Search for the cell housing the specified text and yield its (x, y) center coordinate. 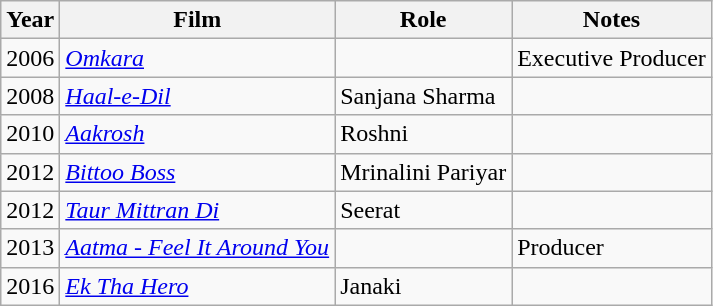
Ek Tha Hero (198, 286)
Aakrosh (198, 134)
Roshni (424, 134)
Film (198, 20)
Bittoo Boss (198, 172)
2008 (30, 96)
Sanjana Sharma (424, 96)
Role (424, 20)
Taur Mittran Di (198, 210)
2010 (30, 134)
Executive Producer (612, 58)
Haal-e-Dil (198, 96)
Year (30, 20)
Seerat (424, 210)
2013 (30, 248)
Notes (612, 20)
Aatma - Feel It Around You (198, 248)
Producer (612, 248)
2006 (30, 58)
Janaki (424, 286)
Omkara (198, 58)
2016 (30, 286)
Mrinalini Pariyar (424, 172)
